Extract the [X, Y] coordinate from the center of the cell holding the provided text.  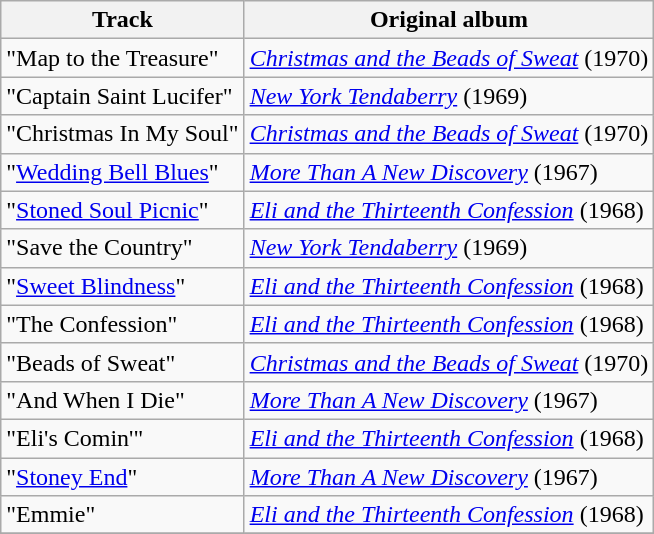
"Emmie" [122, 515]
"And When I Die" [122, 400]
"Beads of Sweat" [122, 362]
"Eli's Comin'" [122, 438]
"Captain Saint Lucifer" [122, 96]
"Wedding Bell Blues" [122, 172]
"Save the Country" [122, 248]
"Map to the Treasure" [122, 58]
Original album [449, 20]
"Stoney End" [122, 477]
"Sweet Blindness" [122, 286]
"The Confession" [122, 324]
"Stoned Soul Picnic" [122, 210]
"Christmas In My Soul" [122, 134]
Track [122, 20]
